From the cell containing the given text, extract its center point as [X, Y] coordinate. 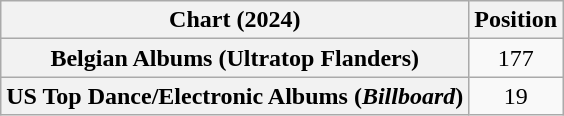
19 [516, 96]
Belgian Albums (Ultratop Flanders) [235, 58]
177 [516, 58]
Position [516, 20]
US Top Dance/Electronic Albums (Billboard) [235, 96]
Chart (2024) [235, 20]
